Provide the (X, Y) coordinate of the cell's center where the given text is located.  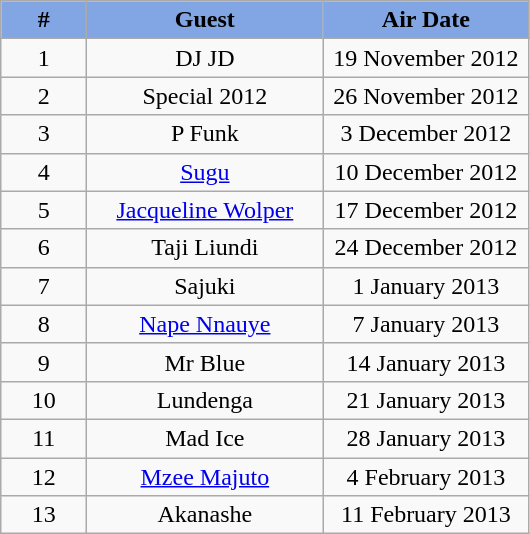
21 January 2013 (426, 400)
Mr Blue (205, 362)
Sugu (205, 172)
13 (44, 515)
6 (44, 248)
1 (44, 58)
4 February 2013 (426, 477)
28 January 2013 (426, 438)
Special 2012 (205, 96)
4 (44, 172)
Jacqueline Wolper (205, 210)
# (44, 20)
3 (44, 134)
Mad Ice (205, 438)
2 (44, 96)
P Funk (205, 134)
11 (44, 438)
17 December 2012 (426, 210)
19 November 2012 (426, 58)
3 December 2012 (426, 134)
8 (44, 324)
14 January 2013 (426, 362)
Air Date (426, 20)
7 January 2013 (426, 324)
Taji Liundi (205, 248)
10 December 2012 (426, 172)
26 November 2012 (426, 96)
5 (44, 210)
11 February 2013 (426, 515)
10 (44, 400)
DJ JD (205, 58)
Nape Nnauye (205, 324)
24 December 2012 (426, 248)
7 (44, 286)
1 January 2013 (426, 286)
12 (44, 477)
Akanashe (205, 515)
Guest (205, 20)
Mzee Majuto (205, 477)
Lundenga (205, 400)
Sajuki (205, 286)
9 (44, 362)
